Detect which cell encompasses the target text, then output its [x, y] center coordinate. 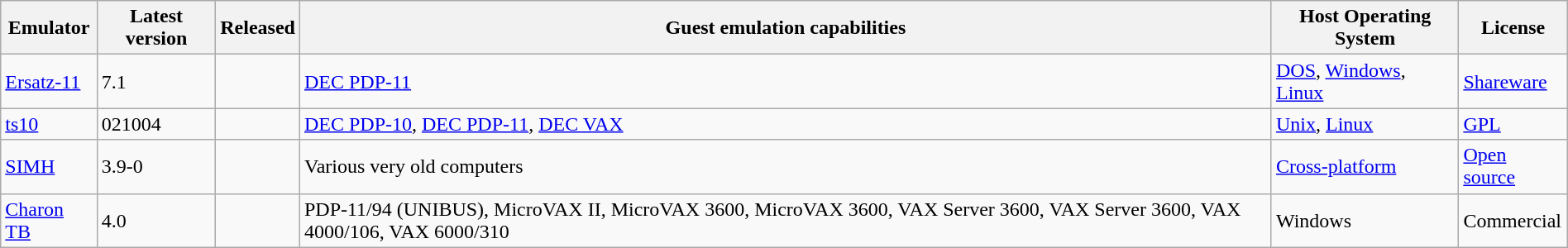
Cross-platform [1365, 167]
Open source [1513, 167]
Commercial [1513, 220]
Host Operating System [1365, 28]
7.1 [155, 81]
Shareware [1513, 81]
DEC PDP-11 [786, 81]
Emulator [50, 28]
SIMH [50, 167]
Guest emulation capabilities [786, 28]
021004 [155, 124]
Latest version [155, 28]
DOS, Windows, Linux [1365, 81]
DEC PDP-10, DEC PDP-11, DEC VAX [786, 124]
GPL [1513, 124]
Released [258, 28]
Windows [1365, 220]
3.9-0 [155, 167]
Ersatz-11 [50, 81]
Unix, Linux [1365, 124]
4.0 [155, 220]
PDP-11/94 (UNIBUS), MicroVAX II, MicroVAX 3600, MicroVAX 3600, VAX Server 3600, VAX Server 3600, VAX 4000/106, VAX 6000/310 [786, 220]
ts10 [50, 124]
Charon TB [50, 220]
License [1513, 28]
Various very old computers [786, 167]
